Scan for the cell matching the given text and deliver its (x, y) coordinate at center. 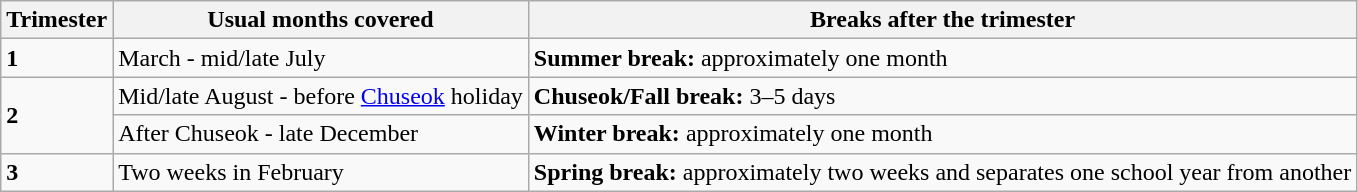
Trimester (57, 20)
Spring break: approximately two weeks and separates one school year from another (942, 172)
1 (57, 58)
After Chuseok - late December (321, 134)
March - mid/late July (321, 58)
Winter break: approximately one month (942, 134)
Summer break: approximately one month (942, 58)
Usual months covered (321, 20)
Breaks after the trimester (942, 20)
2 (57, 115)
Mid/late August - before Chuseok holiday (321, 96)
Two weeks in February (321, 172)
Chuseok/Fall break: 3–5 days (942, 96)
3 (57, 172)
